Return [X, Y] of the center of cell containing provided text 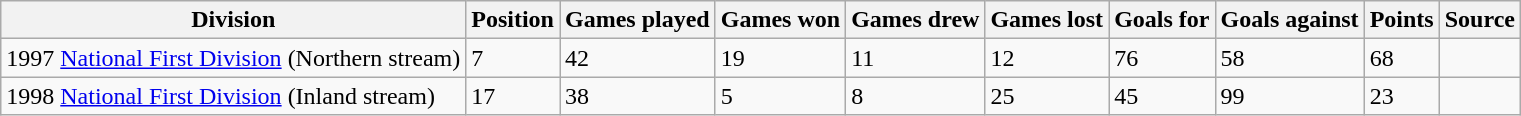
1998 National First Division (Inland stream) [234, 96]
8 [916, 96]
58 [1290, 58]
38 [638, 96]
Games lost [1047, 20]
12 [1047, 58]
11 [916, 58]
Division [234, 20]
Games played [638, 20]
Position [513, 20]
Goals for [1162, 20]
1997 National First Division (Northern stream) [234, 58]
19 [780, 58]
Source [1480, 20]
25 [1047, 96]
Games drew [916, 20]
5 [780, 96]
42 [638, 58]
17 [513, 96]
99 [1290, 96]
7 [513, 58]
Goals against [1290, 20]
23 [1402, 96]
76 [1162, 58]
Points [1402, 20]
45 [1162, 96]
Games won [780, 20]
68 [1402, 58]
